Provide the (x, y) coordinate of the cell's center where the given text is located.  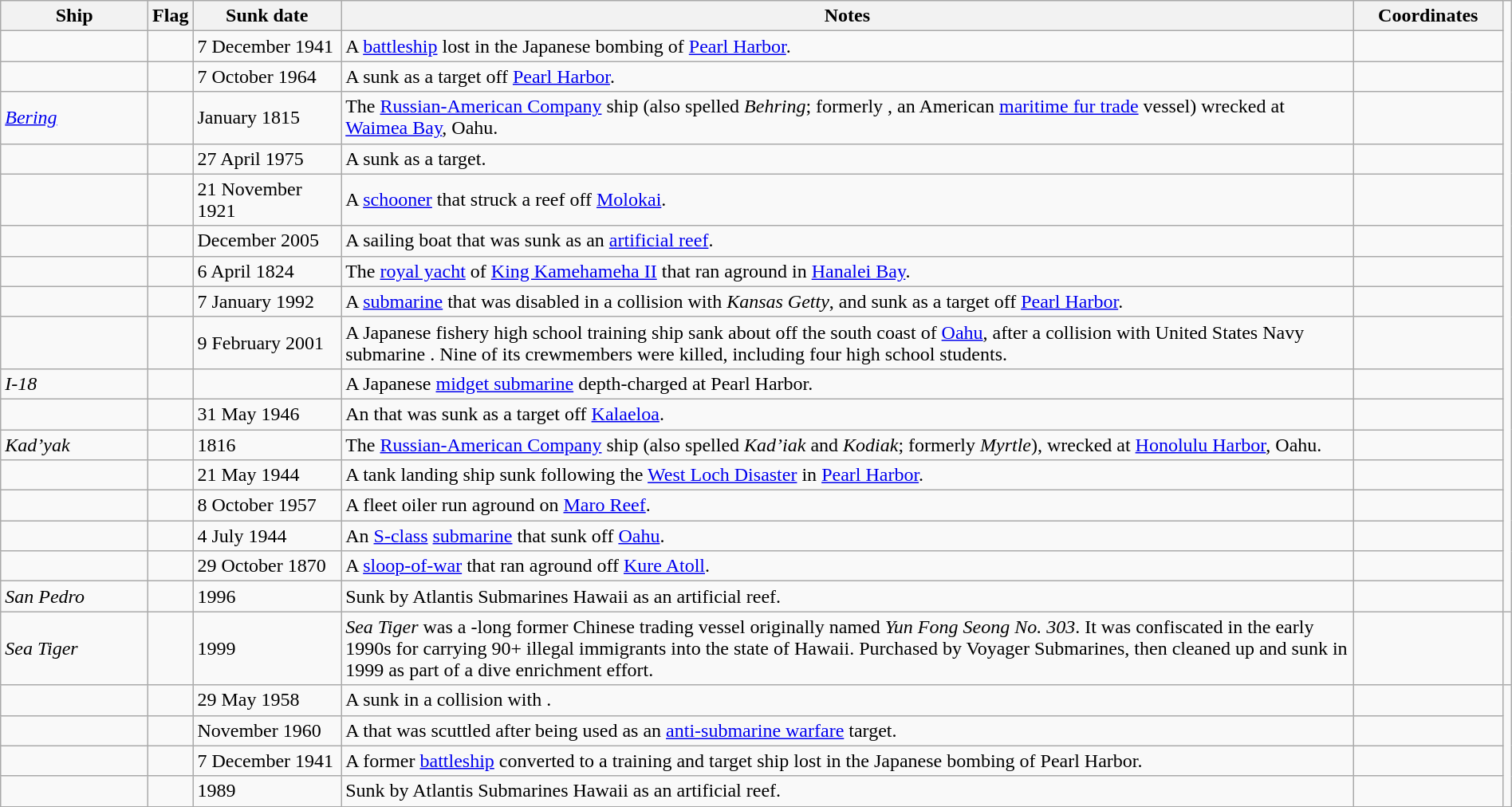
Notes (848, 16)
Bering (75, 118)
November 1960 (267, 730)
A sloop-of-war that ran aground off Kure Atoll. (848, 566)
1816 (267, 444)
4 July 1944 (267, 536)
A sunk as a target off Pearl Harbor. (848, 77)
29 May 1958 (267, 700)
6 April 1824 (267, 271)
A that was scuttled after being used as an anti-submarine warfare target. (848, 730)
San Pedro (75, 596)
January 1815 (267, 118)
A former battleship converted to a training and target ship lost in the Japanese bombing of Pearl Harbor. (848, 761)
29 October 1870 (267, 566)
21 May 1944 (267, 475)
1989 (267, 791)
27 April 1975 (267, 159)
Sunk date (267, 16)
An that was sunk as a target off Kalaeloa. (848, 414)
1999 (267, 648)
The Russian-American Company ship (also spelled Kad’iak and Kodiak; formerly Myrtle), wrecked at Honolulu Harbor, Oahu. (848, 444)
I-18 (75, 384)
A sailing boat that was sunk as an artificial reef. (848, 241)
The Russian-American Company ship (also spelled Behring; formerly , an American maritime fur trade vessel) wrecked at Waimea Bay, Oahu. (848, 118)
A schooner that struck a reef off Molokai. (848, 199)
7 January 1992 (267, 301)
31 May 1946 (267, 414)
Ship (75, 16)
A sunk as a target. (848, 159)
1996 (267, 596)
Coordinates (1427, 16)
9 February 2001 (267, 343)
21 November 1921 (267, 199)
The royal yacht of King Kamehameha II that ran aground in Hanalei Bay. (848, 271)
A submarine that was disabled in a collision with Kansas Getty, and sunk as a target off Pearl Harbor. (848, 301)
A battleship lost in the Japanese bombing of Pearl Harbor. (848, 46)
December 2005 (267, 241)
7 October 1964 (267, 77)
A tank landing ship sunk following the West Loch Disaster in Pearl Harbor. (848, 475)
Kad’yak (75, 444)
An S-class submarine that sunk off Oahu. (848, 536)
A Japanese midget submarine depth-charged at Pearl Harbor. (848, 384)
8 October 1957 (267, 506)
A sunk in a collision with . (848, 700)
A fleet oiler run aground on Maro Reef. (848, 506)
Flag (171, 16)
Sea Tiger (75, 648)
